Search for the cell housing the specified text and yield its [X, Y] center coordinate. 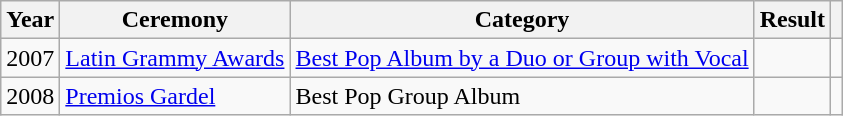
Category [522, 20]
2007 [30, 58]
Latin Grammy Awards [175, 58]
Ceremony [175, 20]
2008 [30, 96]
Year [30, 20]
Best Pop Group Album [522, 96]
Premios Gardel [175, 96]
Best Pop Album by a Duo or Group with Vocal [522, 58]
Result [792, 20]
